Determine the (X, Y) coordinate at the center of the cell enclosing the given text.  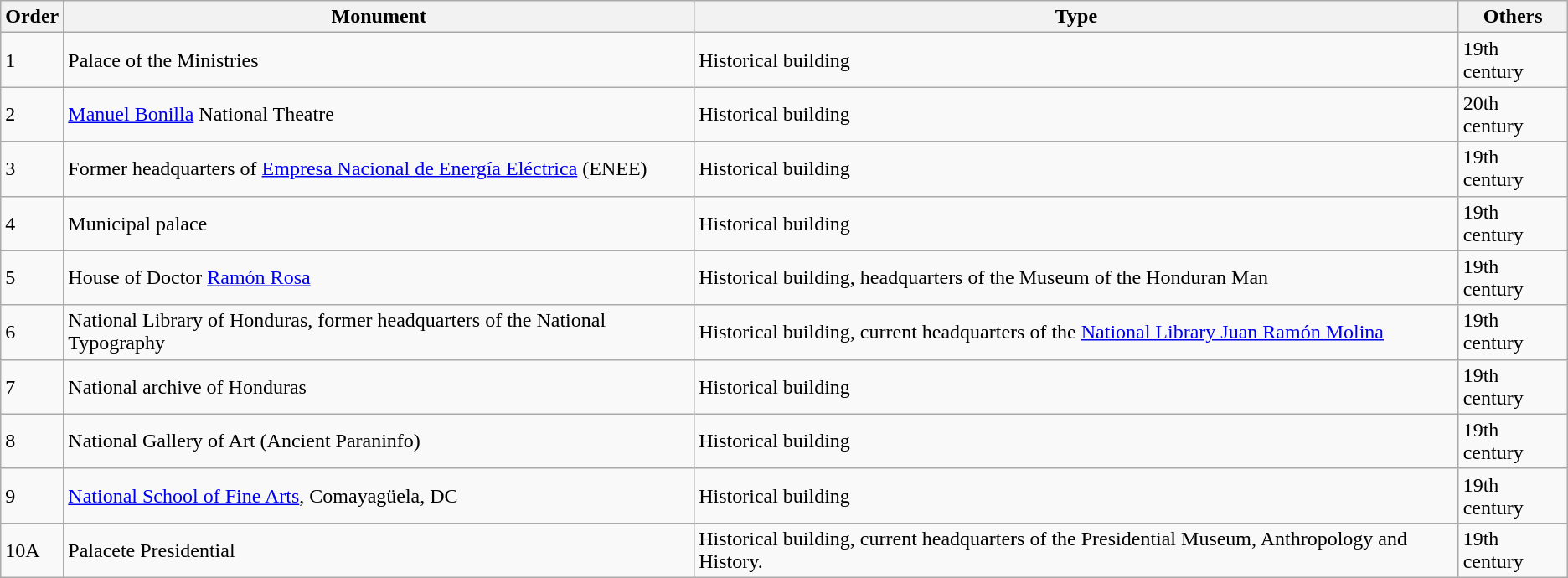
4 (32, 223)
Manuel Bonilla National Theatre (379, 114)
8 (32, 441)
House of Doctor Ramón Rosa (379, 278)
National School of Fine Arts, Comayagüela, DC (379, 496)
5 (32, 278)
National archive of Honduras (379, 387)
National Gallery of Art (Ancient Paraninfo) (379, 441)
Order (32, 17)
9 (32, 496)
Municipal palace (379, 223)
Others (1513, 17)
Palacete Presidential (379, 550)
Former headquarters of Empresa Nacional de Energía Eléctrica (ENEE) (379, 169)
Palace of the Ministries (379, 60)
3 (32, 169)
7 (32, 387)
National Library of Honduras, former headquarters of the National Typography (379, 332)
20th century (1513, 114)
2 (32, 114)
Type (1076, 17)
Historical building, current headquarters of the Presidential Museum, Anthropology and History. (1076, 550)
10A (32, 550)
Historical building, headquarters of the Museum of the Honduran Man (1076, 278)
Monument (379, 17)
Historical building, current headquarters of the National Library Juan Ramón Molina (1076, 332)
1 (32, 60)
6 (32, 332)
